Return the [X, Y] coordinate for the center point of the cell that contains the specified text.  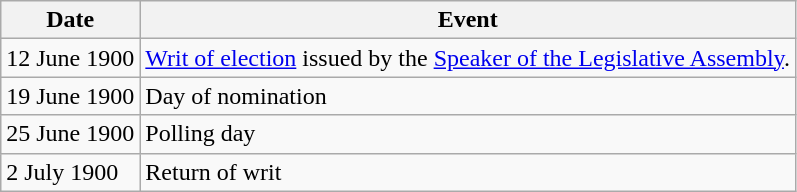
Day of nomination [468, 96]
Event [468, 20]
2 July 1900 [70, 172]
12 June 1900 [70, 58]
Polling day [468, 134]
19 June 1900 [70, 96]
25 June 1900 [70, 134]
Date [70, 20]
Return of writ [468, 172]
Writ of election issued by the Speaker of the Legislative Assembly. [468, 58]
